Determine the [x, y] coordinate at the center of the cell enclosing the given text.  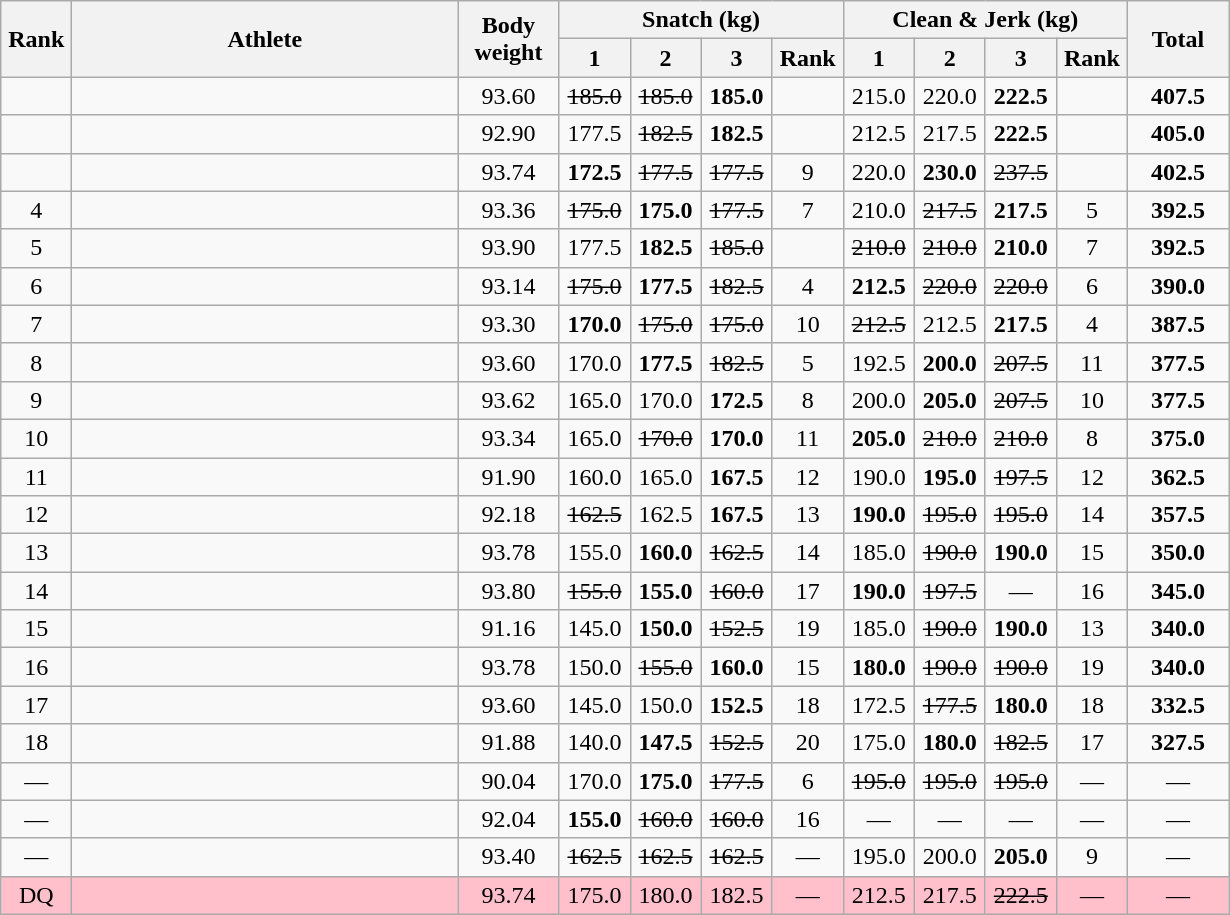
387.5 [1178, 324]
20 [808, 743]
90.04 [508, 781]
92.18 [508, 515]
362.5 [1178, 477]
Body weight [508, 39]
Clean & Jerk (kg) [985, 20]
230.0 [950, 172]
93.40 [508, 857]
93.34 [508, 438]
93.90 [508, 248]
91.88 [508, 743]
92.90 [508, 134]
Total [1178, 39]
192.5 [878, 362]
407.5 [1178, 96]
332.5 [1178, 705]
DQ [36, 895]
93.36 [508, 210]
93.30 [508, 324]
91.90 [508, 477]
93.62 [508, 400]
390.0 [1178, 286]
237.5 [1020, 172]
92.04 [508, 819]
91.16 [508, 629]
140.0 [594, 743]
Snatch (kg) [701, 20]
Athlete [265, 39]
345.0 [1178, 591]
405.0 [1178, 134]
93.14 [508, 286]
375.0 [1178, 438]
147.5 [666, 743]
357.5 [1178, 515]
215.0 [878, 96]
93.80 [508, 591]
402.5 [1178, 172]
350.0 [1178, 553]
327.5 [1178, 743]
